Capture the cell that displays the provided text and extract its (X, Y) central coordinate. 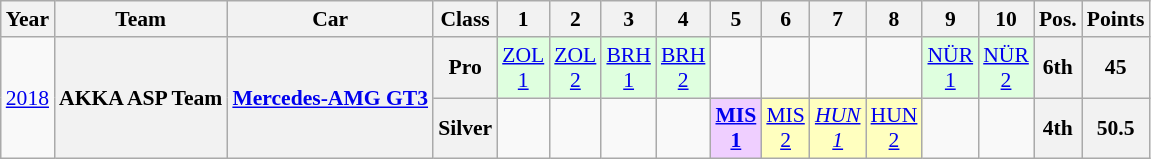
Silver (465, 128)
45 (1116, 68)
ZOL2 (575, 68)
Points (1116, 19)
8 (894, 19)
AKKA ASP Team (140, 98)
MIS2 (786, 128)
4 (684, 19)
HUN2 (894, 128)
BRH2 (684, 68)
5 (736, 19)
NÜR2 (1006, 68)
6 (786, 19)
1 (523, 19)
3 (628, 19)
HUN1 (838, 128)
NÜR1 (950, 68)
6th (1058, 68)
Pos. (1058, 19)
2018 (28, 98)
Car (330, 19)
Pro (465, 68)
7 (838, 19)
10 (1006, 19)
Team (140, 19)
50.5 (1116, 128)
BRH1 (628, 68)
2 (575, 19)
9 (950, 19)
Year (28, 19)
4th (1058, 128)
ZOL1 (523, 68)
MIS1 (736, 128)
Mercedes-AMG GT3 (330, 98)
Class (465, 19)
